Capture the cell that displays the provided text and extract its (X, Y) central coordinate. 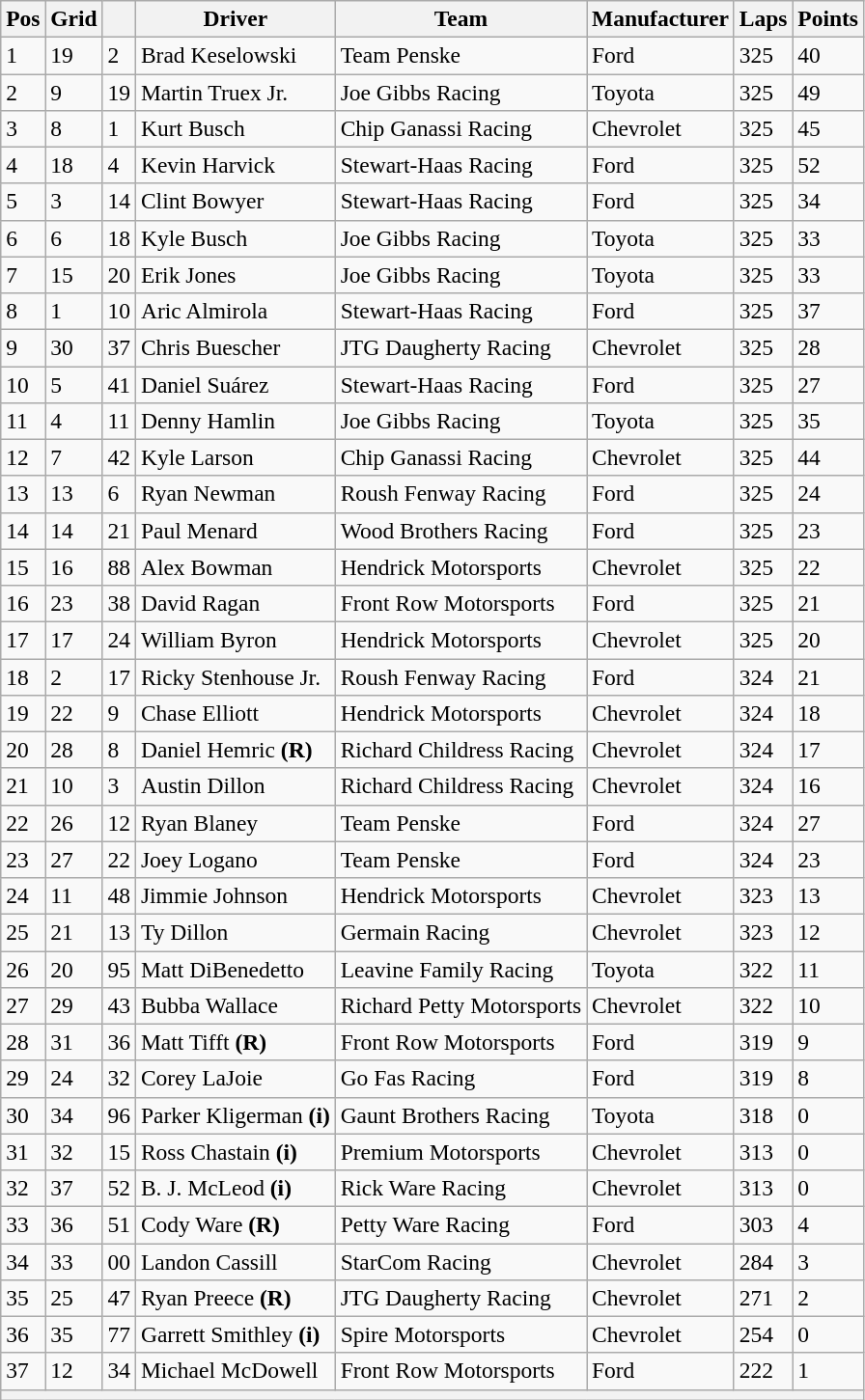
48 (119, 895)
Aric Almirola (236, 311)
Chase Elliott (236, 713)
Premium Motorsports (460, 1152)
Kevin Harvick (236, 165)
Chris Buescher (236, 347)
Ryan Newman (236, 494)
Jimmie Johnson (236, 895)
Corey LaJoie (236, 1079)
Petty Ware Racing (460, 1224)
David Ragan (236, 603)
42 (119, 457)
43 (119, 1005)
Joey Logano (236, 860)
Germain Racing (460, 932)
Kyle Larson (236, 457)
Alex Bowman (236, 567)
Denny Hamlin (236, 421)
Ryan Preece (R) (236, 1298)
Austin Dillon (236, 786)
Grid (73, 18)
Driver (236, 18)
Matt DiBenedetto (236, 969)
254 (763, 1334)
44 (828, 457)
Matt Tifft (R) (236, 1042)
45 (828, 128)
StarCom Racing (460, 1261)
Go Fas Racing (460, 1079)
Daniel Hemric (R) (236, 750)
Ricky Stenhouse Jr. (236, 676)
49 (828, 92)
96 (119, 1115)
Richard Petty Motorsports (460, 1005)
Manufacturer (660, 18)
Gaunt Brothers Racing (460, 1115)
Points (828, 18)
Ross Chastain (i) (236, 1152)
Team (460, 18)
Kyle Busch (236, 238)
Michael McDowell (236, 1371)
Bubba Wallace (236, 1005)
00 (119, 1261)
318 (763, 1115)
Cody Ware (R) (236, 1224)
Pos (23, 18)
Garrett Smithley (i) (236, 1334)
40 (828, 55)
Parker Kligerman (i) (236, 1115)
Kurt Busch (236, 128)
Erik Jones (236, 275)
Paul Menard (236, 531)
Ryan Blaney (236, 823)
41 (119, 384)
88 (119, 567)
47 (119, 1298)
77 (119, 1334)
222 (763, 1371)
Ty Dillon (236, 932)
Brad Keselowski (236, 55)
Clint Bowyer (236, 202)
William Byron (236, 640)
303 (763, 1224)
Wood Brothers Racing (460, 531)
B. J. McLeod (i) (236, 1188)
38 (119, 603)
Landon Cassill (236, 1261)
Martin Truex Jr. (236, 92)
Spire Motorsports (460, 1334)
51 (119, 1224)
271 (763, 1298)
Daniel Suárez (236, 384)
Rick Ware Racing (460, 1188)
95 (119, 969)
284 (763, 1261)
Leavine Family Racing (460, 969)
Laps (763, 18)
